Detect which cell encompasses the target text, then output its (X, Y) center coordinate. 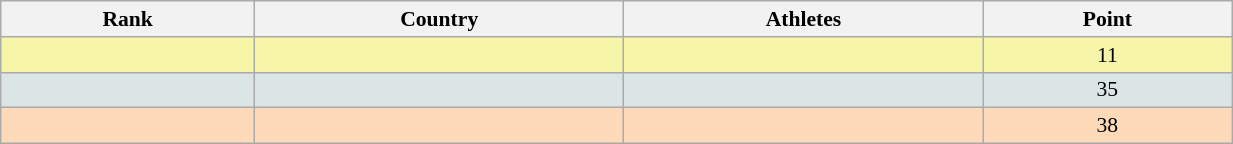
11 (1108, 55)
Athletes (804, 19)
Point (1108, 19)
35 (1108, 90)
Country (440, 19)
Rank (128, 19)
38 (1108, 126)
